Find where the given text appears and provide that cell's center as (x, y) coordinate. 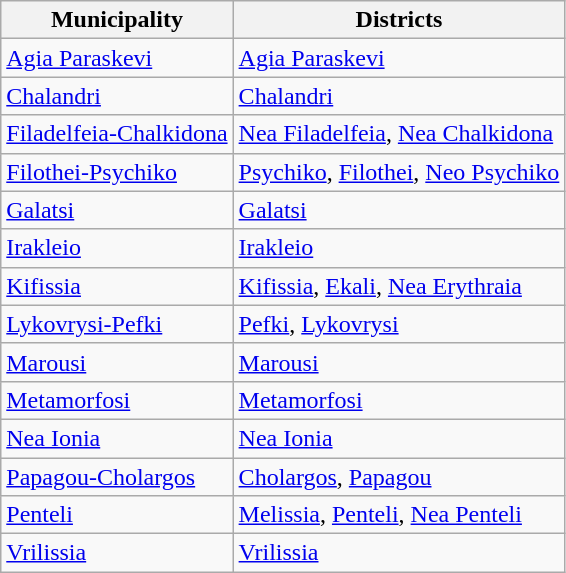
Districts (399, 20)
Kifissia (117, 286)
Pefki, Lykovrysi (399, 324)
Kifissia, Ekali, Nea Erythraia (399, 286)
Papagou-Cholargos (117, 477)
Filothei-Psychiko (117, 172)
Nea Filadelfeia, Nea Chalkidona (399, 134)
Lykovrysi-Pefki (117, 324)
Psychiko, Filothei, Neo Psychiko (399, 172)
Melissia, Penteli, Nea Penteli (399, 515)
Cholargos, Papagou (399, 477)
Filadelfeia-Chalkidona (117, 134)
Municipality (117, 20)
Penteli (117, 515)
